Identify which cell holds the provided text, then report its (X, Y) central coordinate. 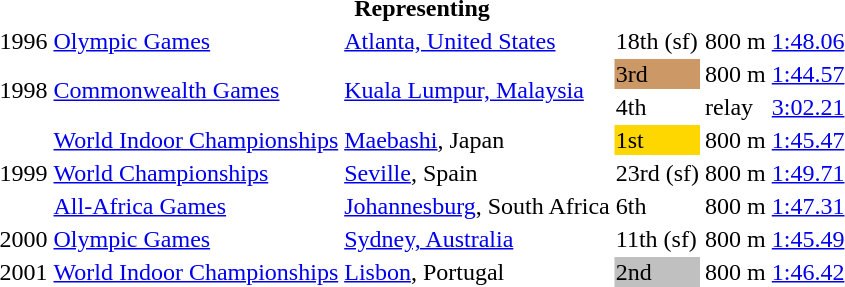
18th (sf) (657, 41)
Lisbon, Portugal (478, 272)
2nd (657, 272)
Johannesburg, South Africa (478, 206)
1st (657, 140)
4th (657, 107)
Atlanta, United States (478, 41)
Sydney, Australia (478, 239)
Commonwealth Games (196, 90)
Kuala Lumpur, Malaysia (478, 90)
All-Africa Games (196, 206)
23rd (sf) (657, 173)
6th (657, 206)
relay (736, 107)
11th (sf) (657, 239)
3rd (657, 74)
Seville, Spain (478, 173)
World Championships (196, 173)
Maebashi, Japan (478, 140)
